Search for the cell housing the specified text and yield its [X, Y] center coordinate. 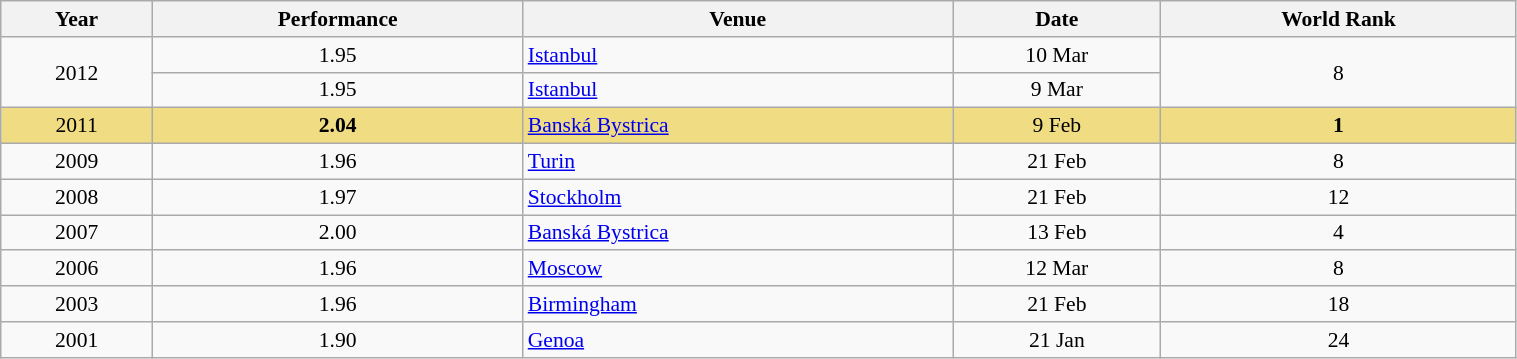
Date [1057, 19]
1.97 [338, 197]
2006 [77, 269]
12 Mar [1057, 269]
Birmingham [738, 304]
Genoa [738, 340]
9 Feb [1057, 126]
13 Feb [1057, 233]
2008 [77, 197]
World Rank [1338, 19]
21 Jan [1057, 340]
2011 [77, 126]
Stockholm [738, 197]
2007 [77, 233]
12 [1338, 197]
1.90 [338, 340]
Venue [738, 19]
Year [77, 19]
4 [1338, 233]
24 [1338, 340]
Performance [338, 19]
Turin [738, 162]
2.00 [338, 233]
9 Mar [1057, 90]
2009 [77, 162]
Moscow [738, 269]
2.04 [338, 126]
2012 [77, 72]
1 [1338, 126]
2001 [77, 340]
18 [1338, 304]
10 Mar [1057, 55]
2003 [77, 304]
